Return the (x, y) coordinate for the center point of the cell that contains the specified text.  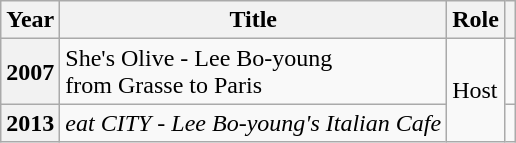
eat CITY - Lee Bo-young's Italian Cafe (254, 123)
Year (30, 20)
2013 (30, 123)
2007 (30, 72)
She's Olive - Lee Bo-young from Grasse to Paris (254, 72)
Title (254, 20)
Host (476, 90)
Role (476, 20)
